Capture the cell that displays the provided text and extract its (X, Y) central coordinate. 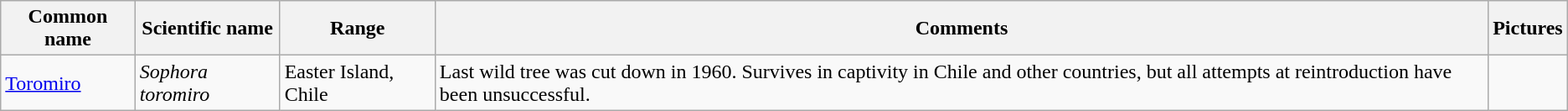
Sophora toromiro (208, 82)
Common name (68, 29)
Scientific name (208, 29)
Comments (962, 29)
Last wild tree was cut down in 1960. Survives in captivity in Chile and other countries, but all attempts at reintroduction have been unsuccessful. (962, 82)
Toromiro (68, 82)
Range (357, 29)
Easter Island, Chile (357, 82)
Pictures (1528, 29)
